Detect which cell encompasses the target text, then output its (X, Y) center coordinate. 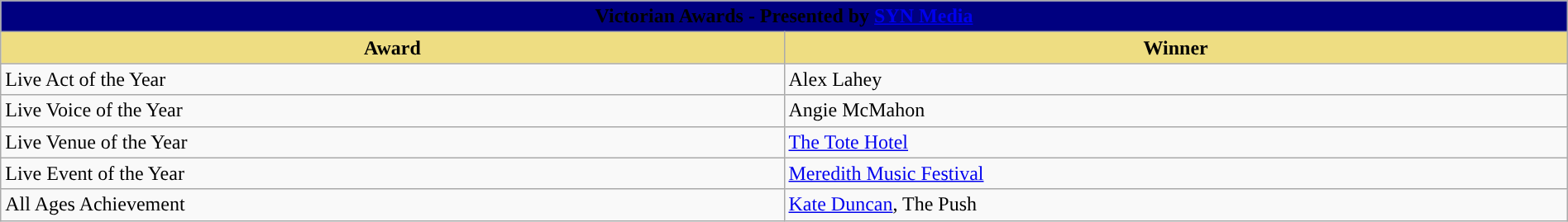
Live Venue of the Year (392, 142)
Meredith Music Festival (1176, 173)
Live Event of the Year (392, 173)
Live Act of the Year (392, 79)
Award (392, 48)
Alex Lahey (1176, 79)
Victorian Awards - Presented by SYN Media (784, 17)
Kate Duncan, The Push (1176, 205)
Live Voice of the Year (392, 111)
All Ages Achievement (392, 205)
Angie McMahon (1176, 111)
Winner (1176, 48)
The Tote Hotel (1176, 142)
